Search for the cell housing the specified text and yield its (X, Y) center coordinate. 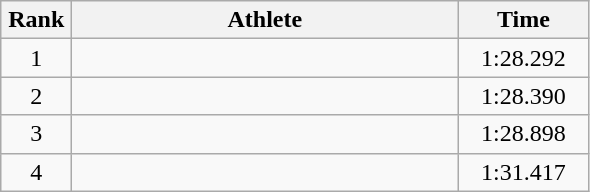
1 (36, 58)
1:31.417 (524, 172)
4 (36, 172)
Rank (36, 20)
Athlete (265, 20)
2 (36, 96)
1:28.898 (524, 134)
1:28.390 (524, 96)
Time (524, 20)
3 (36, 134)
1:28.292 (524, 58)
